From the cell containing the given text, extract its center point as [X, Y] coordinate. 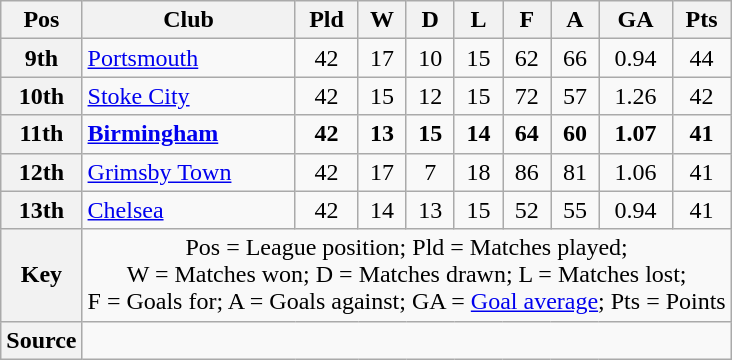
81 [575, 172]
Key [42, 275]
Pld [326, 20]
57 [575, 96]
Pos [42, 20]
GA [636, 20]
L [478, 20]
66 [575, 58]
Pts [702, 20]
86 [527, 172]
1.06 [636, 172]
13th [42, 210]
18 [478, 172]
W [382, 20]
52 [527, 210]
Portsmouth [188, 58]
7 [430, 172]
D [430, 20]
60 [575, 134]
Birmingham [188, 134]
1.07 [636, 134]
F [527, 20]
Stoke City [188, 96]
11th [42, 134]
44 [702, 58]
1.26 [636, 96]
72 [527, 96]
Club [188, 20]
Source [42, 340]
12 [430, 96]
64 [527, 134]
55 [575, 210]
12th [42, 172]
A [575, 20]
10th [42, 96]
10 [430, 58]
Chelsea [188, 210]
Grimsby Town [188, 172]
9th [42, 58]
62 [527, 58]
